From the cell containing the given text, extract its center point as (x, y) coordinate. 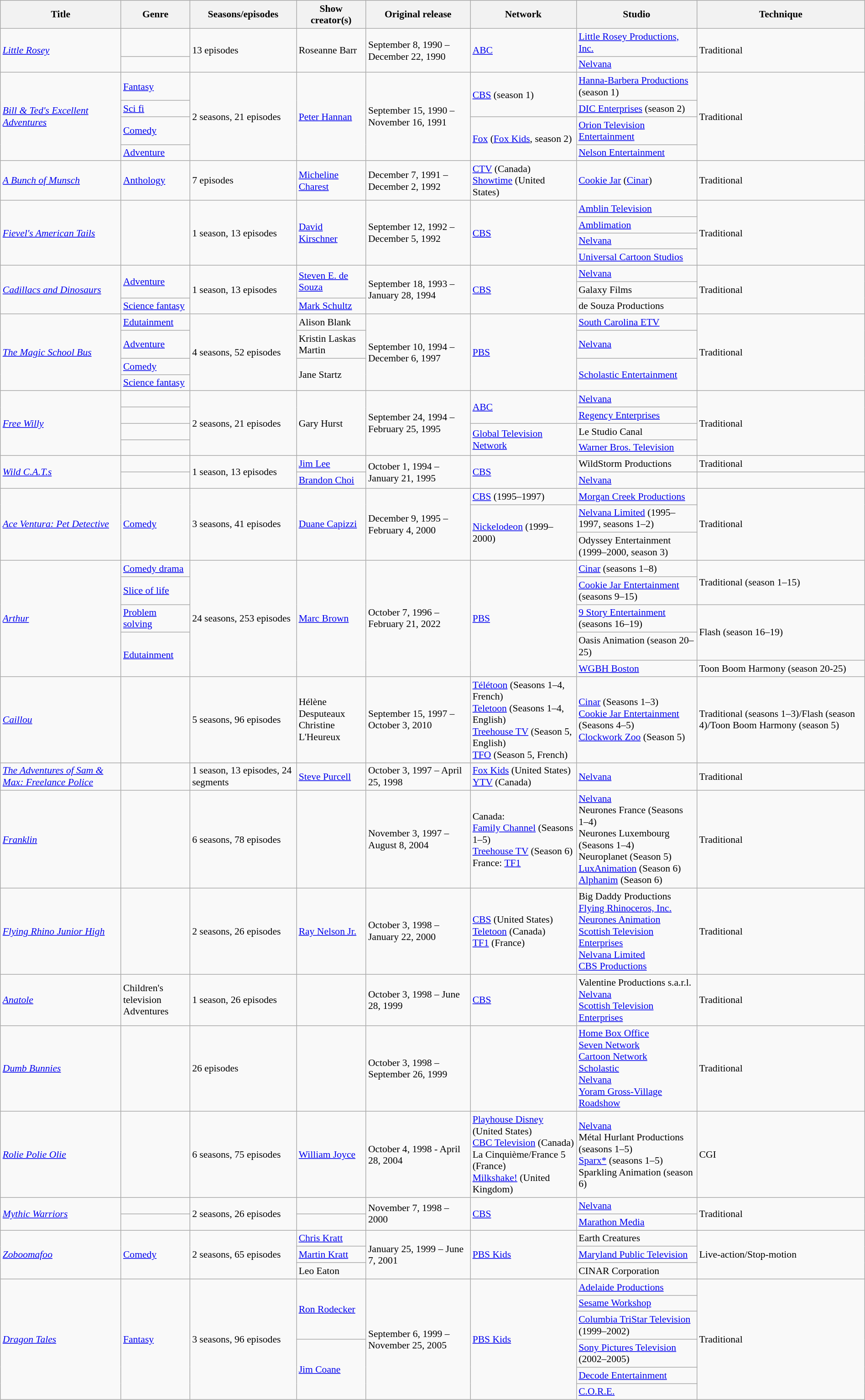
Earth Creatures (636, 1238)
Morgan Creek Productions (636, 496)
December 9, 1995 – February 4, 2000 (418, 524)
David Kirschner (331, 233)
Cookie Jar Entertainment (seasons 9–15) (636, 590)
Jane Startz (331, 374)
Steven E. de Souza (331, 282)
6 seasons, 78 episodes (243, 840)
DIC Enterprises (season 2) (636, 109)
Peter Hannan (331, 117)
The Magic School Bus (61, 353)
September 18, 1993 – January 28, 1994 (418, 290)
Ace Ventura: Pet Detective (61, 524)
September 8, 1990 – December 22, 1990 (418, 50)
Universal Cartoon Studios (636, 257)
Anatole (61, 1000)
South Carolina ETV (636, 323)
Sony Pictures Television (2002–2005) (636, 1353)
Cookie Jar (Cinar) (636, 181)
Odyssey Entertainment (1999–2000, season 3) (636, 547)
2 seasons, 65 episodes (243, 1255)
Canada:Family Channel (Seasons 1–5)Treehouse TV (Season 6)France: TF1 (524, 840)
C.O.R.E. (636, 1392)
Dragon Tales (61, 1340)
Children's televisionAdventures (155, 1000)
Anthology (155, 181)
September 24, 1994 – February 25, 1995 (418, 423)
Martin Kratt (331, 1255)
Arthur (61, 619)
Technique (781, 15)
13 episodes (243, 50)
Hanna-Barbera Productions (season 1) (636, 87)
Maryland Public Television (636, 1255)
Original release (418, 15)
Scholastic Entertainment (636, 374)
26 episodes (243, 1069)
September 15, 1997 – October 3, 2010 (418, 720)
Little Rosey (61, 50)
Columbia TriStar Television (1999–2002) (636, 1325)
5 seasons, 96 episodes (243, 720)
Marathon Media (636, 1222)
Nelson Entertainment (636, 153)
1 season, 13 episodes, 24 segments (243, 777)
6 seasons, 75 episodes (243, 1154)
1 season, 26 episodes (243, 1000)
November 3, 1997 – August 8, 2004 (418, 840)
Kristin Laskas Martin (331, 344)
Title (61, 15)
Sesame Workshop (636, 1303)
Adelaide Productions (636, 1287)
December 7, 1991 – December 2, 1992 (418, 181)
Mythic Warriors (61, 1214)
Le Studio Canal (636, 432)
CBS (1995–1997) (524, 496)
January 25, 1999 – June 7, 2001 (418, 1255)
9 Story Entertainment (seasons 16–19) (636, 619)
Mark Schultz (331, 306)
Alison Blank (331, 323)
Fox Kids (United States) YTV (Canada) (524, 777)
Flash (season 16–19) (781, 632)
de Souza Productions (636, 306)
Live-action/Stop-motion (781, 1255)
Nickelodeon (1999–2000) (524, 533)
Ron Rodecker (331, 1309)
CBS (United States) Teletoon (Canada)TF1 (France) (524, 932)
Toon Boom Harmony (season 20-25) (781, 669)
Duane Capizzi (331, 524)
September 12, 1992 – December 5, 1992 (418, 233)
September 15, 1990 – November 16, 1991 (418, 117)
Fox (Fox Kids, season 2) (524, 139)
Cinar (seasons 1–8) (636, 569)
Micheline Charest (331, 181)
Global Television Network (524, 440)
3 seasons, 41 episodes (243, 524)
Cinar (Seasons 1–3) Cookie Jar Entertainment (Seasons 4–5) Clockwork Zoo (Season 5) (636, 720)
Jim Lee (331, 464)
CGI (781, 1154)
Flying Rhino Junior High (61, 932)
Galaxy Films (636, 290)
Nelvana Neurones France (Seasons 1–4) Neurones Luxembourg (Seasons 1–4) Neuroplanet (Season 5) LuxAnimation (Season 6) Alphanim (Season 6) (636, 840)
November 7, 1998 – 2000 (418, 1214)
Amblin Television (636, 209)
October 4, 1998 - April 28, 2004 (418, 1154)
Rolie Polie Olie (61, 1154)
Playhouse Disney (United States) CBC Television (Canada) La Cinquième/France 5 (France) Milkshake! (United Kingdom) (524, 1154)
Hélène Desputeaux Christine L'Heureux (331, 720)
Télétoon (Seasons 1–4, French) Teletoon (Seasons 1–4, English) Treehouse TV (Season 5, English)TFO (Season 5, French) (524, 720)
William Joyce (331, 1154)
Problem solving (155, 619)
October 3, 1998 – January 22, 2000 (418, 932)
Big Daddy Productions Flying Rhinoceros, Inc. Neurones Animation Scottish Television Enterprises Nelvana Limited CBS Productions (636, 932)
Traditional (season 1–15) (781, 582)
Gary Hurst (331, 423)
Little Rosey Productions, Inc. (636, 42)
Amblimation (636, 225)
Chris Kratt (331, 1238)
Oasis Animation (season 20–25) (636, 646)
October 3, 1998 – June 28, 1999 (418, 1000)
Regency Enterprises (636, 415)
WildStorm Productions (636, 464)
Sci fi (155, 109)
4 seasons, 52 episodes (243, 353)
Slice of life (155, 590)
Warner Bros. Television (636, 448)
Traditional (seasons 1–3)/Flash (season 4)/Toon Boom Harmony (season 5) (781, 720)
CINAR Corporation (636, 1271)
Marc Brown (331, 619)
September 6, 1999 – November 25, 2005 (418, 1340)
Genre (155, 15)
Studio (636, 15)
Steve Purcell (331, 777)
October 7, 1996 – February 21, 2022 (418, 619)
Jim Coane (331, 1369)
Valentine Productions s.a.r.l. Nelvana Scottish Television Enterprises (636, 1000)
24 seasons, 253 episodes (243, 619)
October 3, 1998 – September 26, 1999 (418, 1069)
October 1, 1994 – January 21, 1995 (418, 472)
Seasons/episodes (243, 15)
Home Box Office Seven Network Cartoon Network Scholastic Nelvana Yoram Gross-Village Roadshow (636, 1069)
Orion Television Entertainment (636, 131)
7 episodes (243, 181)
Roseanne Barr (331, 50)
WGBH Boston (636, 669)
Franklin (61, 840)
Caillou (61, 720)
Fievel's American Tails (61, 233)
Dumb Bunnies (61, 1069)
Brandon Choi (331, 481)
September 10, 1994 – December 6, 1997 (418, 353)
Show creator(s) (331, 15)
Leo Eaton (331, 1271)
Bill & Ted's Excellent Adventures (61, 117)
Nelvana Métal Hurlant Productions (seasons 1–5) Sparx* (seasons 1–5) Sparkling Animation (season 6) (636, 1154)
Wild C.A.T.s (61, 472)
Decode Entertainment (636, 1375)
Network (524, 15)
Free Willy (61, 423)
Zoboomafoo (61, 1255)
Ray Nelson Jr. (331, 932)
Nelvana Limited (1995–1997, seasons 1–2) (636, 518)
October 3, 1997 – April 25, 1998 (418, 777)
The Adventures of Sam & Max: Freelance Police (61, 777)
CTV (Canada)Showtime (United States) (524, 181)
Cadillacs and Dinosaurs (61, 290)
3 seasons, 96 episodes (243, 1340)
Comedy drama (155, 569)
CBS (season 1) (524, 95)
A Bunch of Munsch (61, 181)
